Locate the cell with the specified text and output its [X, Y] center coordinate. 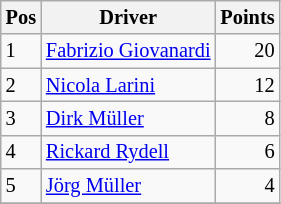
Points [247, 17]
Driver [128, 17]
12 [247, 85]
Dirk Müller [128, 118]
2 [21, 85]
8 [247, 118]
Jörg Müller [128, 186]
20 [247, 51]
Rickard Rydell [128, 152]
3 [21, 118]
1 [21, 51]
6 [247, 152]
5 [21, 186]
Nicola Larini [128, 85]
Pos [21, 17]
Fabrizio Giovanardi [128, 51]
